Identify which cell holds the provided text, then report its [X, Y] central coordinate. 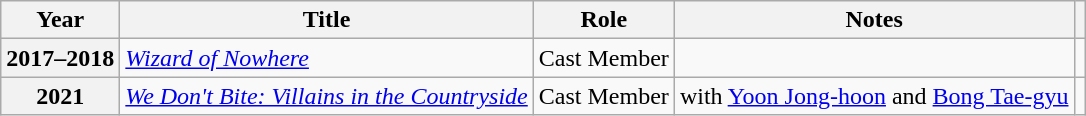
2021 [60, 96]
Role [604, 20]
Year [60, 20]
Notes [874, 20]
We Don't Bite: Villains in the Countryside [326, 96]
Wizard of Nowhere [326, 58]
with Yoon Jong-hoon and Bong Tae-gyu [874, 96]
Title [326, 20]
2017–2018 [60, 58]
